Pinpoint the cell where the given text exists, returning its [x, y] midpoint coordinate. 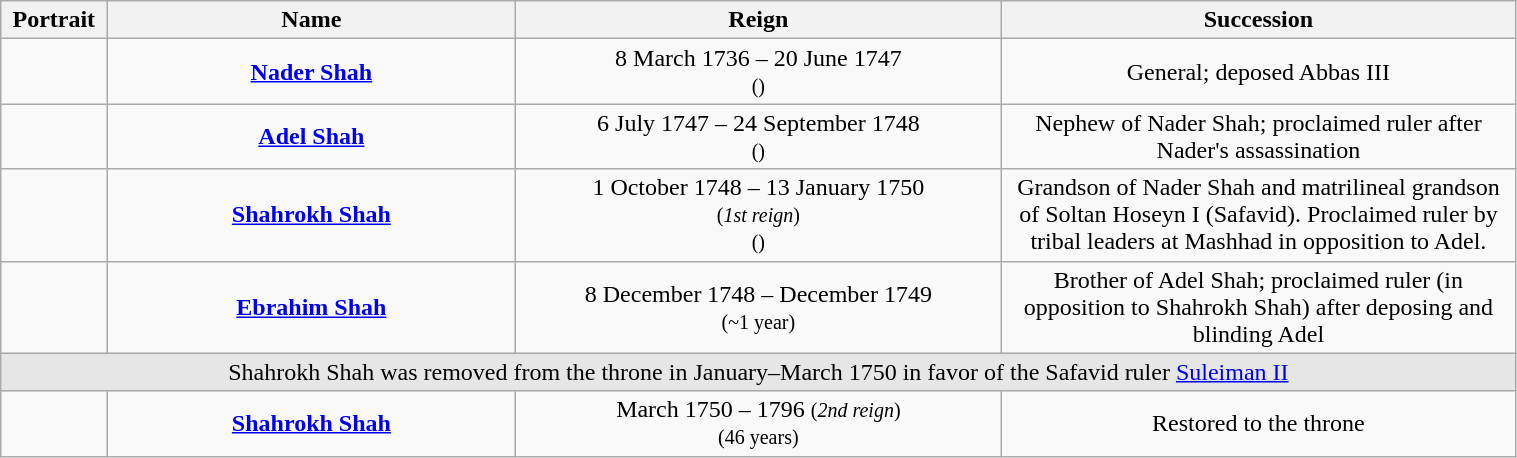
Succession [1258, 20]
Nephew of Nader Shah; proclaimed ruler after Nader's assassination [1258, 136]
Shahrokh Shah was removed from the throne in January–March 1750 in favor of the Safavid ruler Suleiman II [758, 372]
Name [312, 20]
8 December 1748 – December 1749(~1 year) [758, 307]
Reign [758, 20]
6 July 1747 – 24 September 1748() [758, 136]
General; deposed Abbas III [1258, 72]
Ebrahim Shah [312, 307]
Brother of Adel Shah; proclaimed ruler (in opposition to Shahrokh Shah) after deposing and blinding Adel [1258, 307]
Restored to the throne [1258, 424]
Grandson of Nader Shah and matrilineal grandson of Soltan Hoseyn I (Safavid). Proclaimed ruler by tribal leaders at Mashhad in opposition to Adel. [1258, 215]
1 October 1748 – 13 January 1750(1st reign)() [758, 215]
Adel Shah [312, 136]
8 March 1736 – 20 June 1747() [758, 72]
Portrait [54, 20]
March 1750 – 1796 (2nd reign)(46 years) [758, 424]
Nader Shah [312, 72]
